Identify which cell holds the provided text, then report its [X, Y] central coordinate. 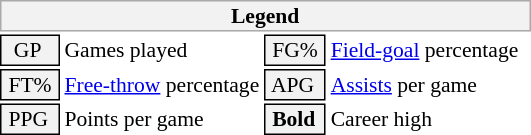
FG% [295, 50]
Legend [265, 16]
FT% [30, 85]
GP [30, 50]
Free-throw percentage [162, 85]
APG [295, 85]
Games played [162, 50]
Assists per game [430, 85]
Field-goal percentage [430, 50]
